Return (x, y) of the center of cell containing provided text 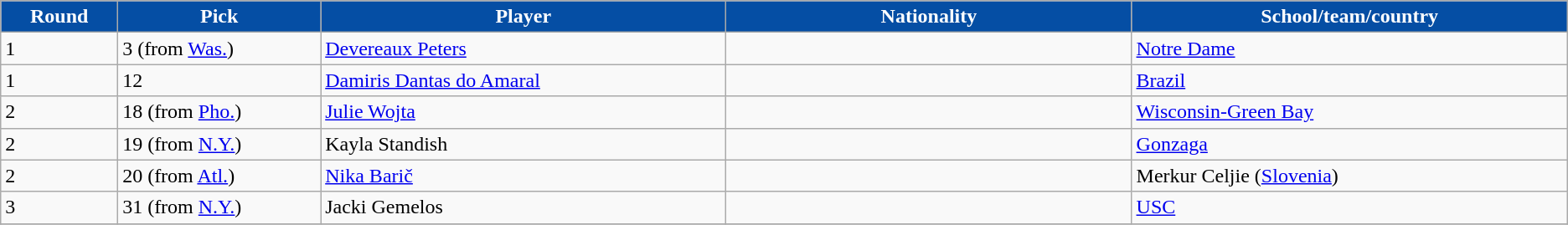
19 (from N.Y.) (219, 144)
Player (524, 17)
Pick (219, 17)
Wisconsin-Green Bay (1349, 112)
School/team/country (1349, 17)
USC (1349, 207)
3 (59, 207)
Round (59, 17)
20 (from Atl.) (219, 176)
12 (219, 80)
Notre Dame (1349, 49)
3 (from Was.) (219, 49)
31 (from N.Y.) (219, 207)
Julie Wojta (524, 112)
18 (from Pho.) (219, 112)
Jacki Gemelos (524, 207)
Gonzaga (1349, 144)
Nika Barič (524, 176)
Devereaux Peters (524, 49)
Brazil (1349, 80)
Merkur Celjie (Slovenia) (1349, 176)
Nationality (929, 17)
Damiris Dantas do Amaral (524, 80)
Kayla Standish (524, 144)
